Determine the (X, Y) coordinate at the center of the cell enclosing the given text.  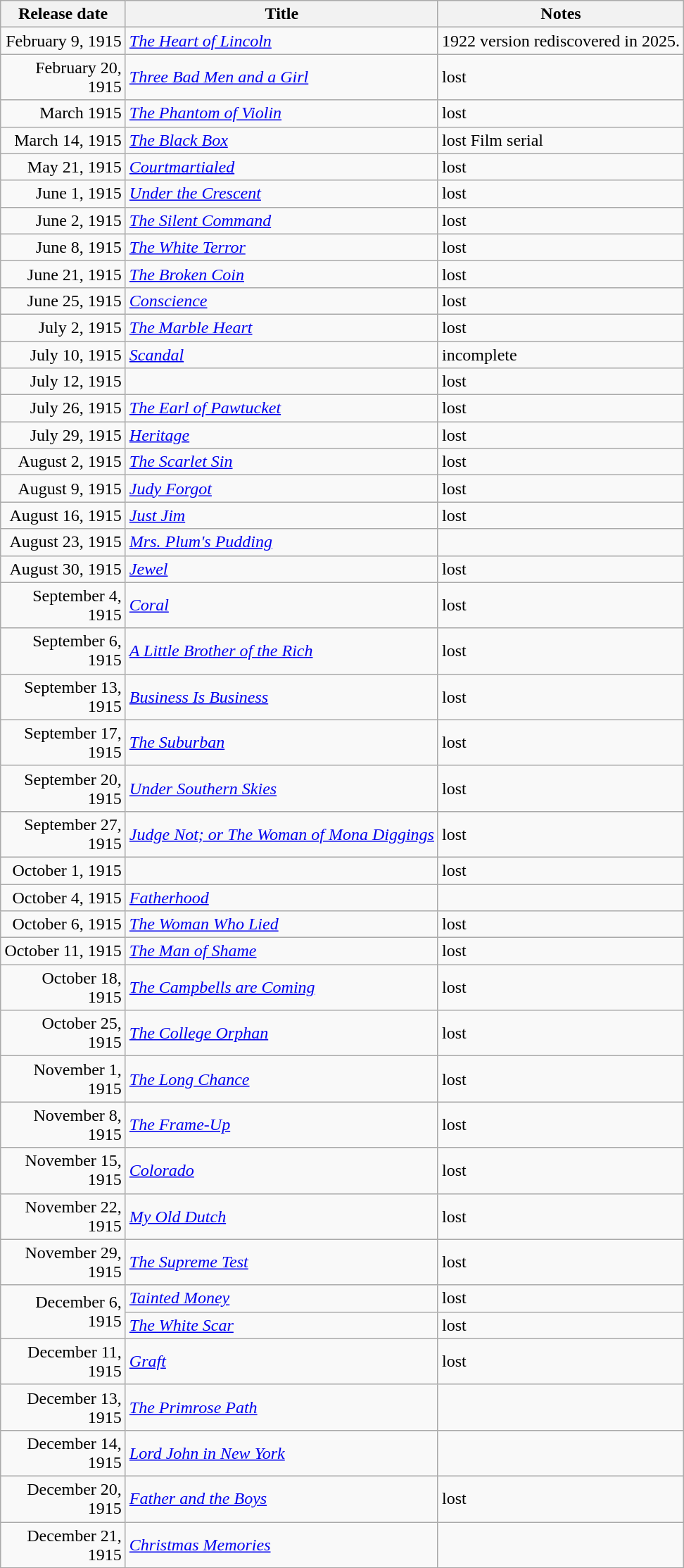
Christmas Memories (281, 1545)
The Woman Who Lied (281, 924)
July 26, 1915 (63, 408)
December 6, 1915 (63, 1312)
Tainted Money (281, 1298)
November 1, 1915 (63, 1079)
Lord John in New York (281, 1453)
My Old Dutch (281, 1217)
December 21, 1915 (63, 1545)
October 4, 1915 (63, 898)
November 22, 1915 (63, 1217)
Coral (281, 606)
Judge Not; or The Woman of Mona Diggings (281, 834)
Father and the Boys (281, 1498)
July 29, 1915 (63, 435)
August 2, 1915 (63, 462)
September 4, 1915 (63, 606)
November 15, 1915 (63, 1170)
September 27, 1915 (63, 834)
June 2, 1915 (63, 220)
February 20, 1915 (63, 77)
December 20, 1915 (63, 1498)
October 6, 1915 (63, 924)
June 8, 1915 (63, 247)
1922 version rediscovered in 2025. (560, 41)
Heritage (281, 435)
Release date (63, 14)
June 25, 1915 (63, 301)
October 18, 1915 (63, 987)
Jewel (281, 569)
Scandal (281, 354)
Under Southern Skies (281, 789)
Conscience (281, 301)
November 29, 1915 (63, 1262)
Judy Forgot (281, 489)
November 8, 1915 (63, 1125)
September 13, 1915 (63, 697)
The White Terror (281, 247)
Notes (560, 14)
The Supreme Test (281, 1262)
October 1, 1915 (63, 870)
December 11, 1915 (63, 1362)
The White Scar (281, 1325)
July 2, 1915 (63, 327)
incomplete (560, 354)
The Black Box (281, 140)
June 21, 1915 (63, 274)
The Frame-Up (281, 1125)
Graft (281, 1362)
May 21, 1915 (63, 167)
June 1, 1915 (63, 194)
Business Is Business (281, 697)
The Campbells are Coming (281, 987)
The Suburban (281, 742)
December 13, 1915 (63, 1407)
September 6, 1915 (63, 651)
Three Bad Men and a Girl (281, 77)
The Silent Command (281, 220)
The Long Chance (281, 1079)
August 9, 1915 (63, 489)
March 1915 (63, 113)
The Phantom of Violin (281, 113)
October 25, 1915 (63, 1034)
August 30, 1915 (63, 569)
July 10, 1915 (63, 354)
September 20, 1915 (63, 789)
The College Orphan (281, 1034)
October 11, 1915 (63, 951)
September 17, 1915 (63, 742)
Just Jim (281, 515)
The Scarlet Sin (281, 462)
February 9, 1915 (63, 41)
July 12, 1915 (63, 382)
August 16, 1915 (63, 515)
A Little Brother of the Rich (281, 651)
August 23, 1915 (63, 542)
Title (281, 14)
lost Film serial (560, 140)
The Marble Heart (281, 327)
The Man of Shame (281, 951)
The Earl of Pawtucket (281, 408)
The Primrose Path (281, 1407)
March 14, 1915 (63, 140)
The Broken Coin (281, 274)
Colorado (281, 1170)
Fatherhood (281, 898)
December 14, 1915 (63, 1453)
Under the Crescent (281, 194)
Mrs. Plum's Pudding (281, 542)
Courtmartialed (281, 167)
The Heart of Lincoln (281, 41)
